Find where the given text appears and provide that cell's center as (x, y) coordinate. 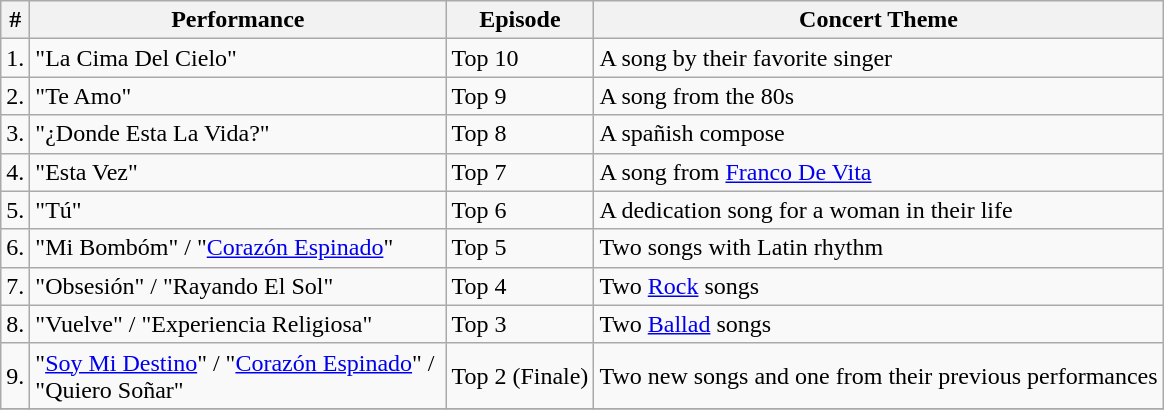
7. (16, 286)
A spañish compose (878, 134)
Top 10 (520, 58)
Two Rock songs (878, 286)
Top 9 (520, 96)
"Obsesión" / "Rayando El Sol" (238, 286)
A song from the 80s (878, 96)
A song by their favorite singer (878, 58)
8. (16, 324)
6. (16, 248)
"Te Amo" (238, 96)
5. (16, 210)
Performance (238, 20)
"Tú" (238, 210)
9. (16, 376)
Top 5 (520, 248)
2. (16, 96)
Two new songs and one from their previous performances (878, 376)
Two Ballad songs (878, 324)
"¿Donde Esta La Vida?" (238, 134)
3. (16, 134)
Top 6 (520, 210)
Top 3 (520, 324)
"Vuelve" / "Experiencia Religiosa" (238, 324)
Top 4 (520, 286)
Episode (520, 20)
4. (16, 172)
Two songs with Latin rhythm (878, 248)
Concert Theme (878, 20)
"Mi Bombóm" / "Corazón Espinado" (238, 248)
Top 2 (Finale) (520, 376)
1. (16, 58)
Top 8 (520, 134)
A dedication song for a woman in their life (878, 210)
"La Cima Del Cielo" (238, 58)
"Esta Vez" (238, 172)
Top 7 (520, 172)
# (16, 20)
A song from Franco De Vita (878, 172)
"Soy Mi Destino" / "Corazón Espinado" / "Quiero Soñar" (238, 376)
